Locate the cell with the specified text and output its [x, y] center coordinate. 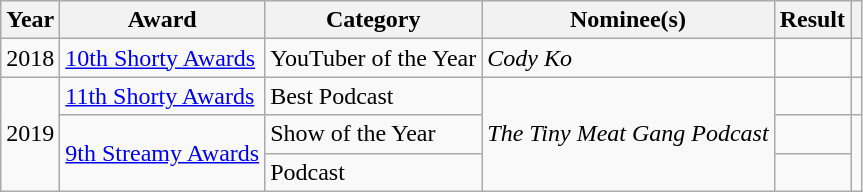
Result [812, 20]
11th Shorty Awards [162, 96]
Year [30, 20]
Show of the Year [374, 134]
2018 [30, 58]
Award [162, 20]
Best Podcast [374, 96]
YouTuber of the Year [374, 58]
9th Streamy Awards [162, 153]
10th Shorty Awards [162, 58]
Cody Ko [628, 58]
Nominee(s) [628, 20]
The Tiny Meat Gang Podcast [628, 134]
2019 [30, 134]
Podcast [374, 172]
Category [374, 20]
